Identify which cell holds the provided text, then report its (x, y) central coordinate. 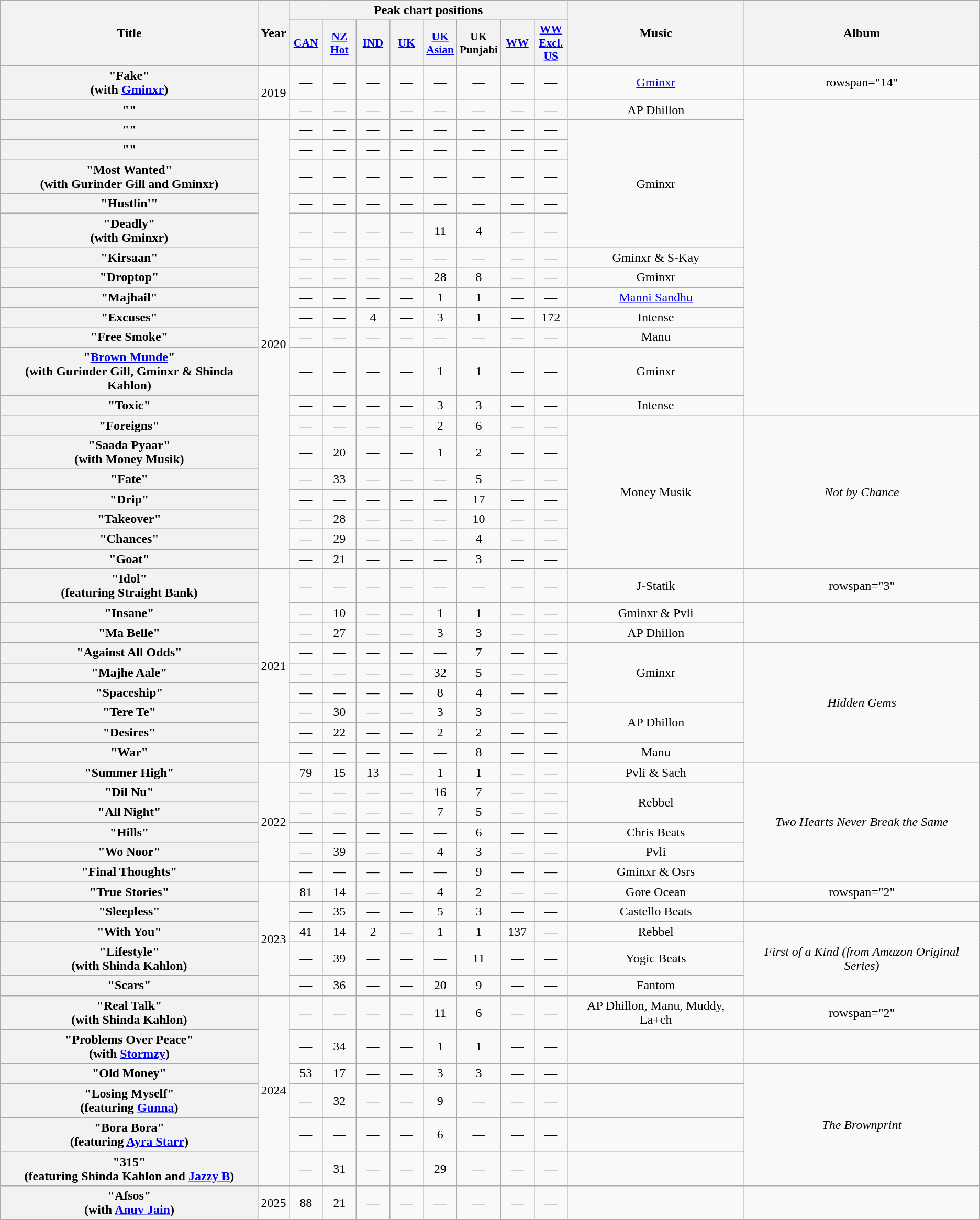
Title (129, 33)
15 (339, 772)
88 (306, 1203)
2025 (273, 1203)
"Saada Pyaar"(with Money Musik) (129, 452)
Hidden Gems (862, 702)
36 (339, 986)
"315"(featuring Shinda Kahlon and Jazzy B) (129, 1168)
"Deadly"(with Gminxr) (129, 230)
"All Night" (129, 812)
"Excuses" (129, 317)
172 (551, 317)
"Idol"(featuring Straight Bank) (129, 586)
"Free Smoke" (129, 337)
"Fate" (129, 479)
"Drip" (129, 499)
2021 (273, 666)
The Brownprint (862, 1124)
UKAsian (440, 43)
"Takeover" (129, 519)
"Insane" (129, 613)
Manni Sandhu (655, 297)
"Hustlin'" (129, 204)
IND (373, 43)
"True Stories" (129, 892)
"Dil Nu" (129, 792)
"Ma Belle" (129, 633)
"Desires" (129, 732)
Not by Chance (862, 492)
Castello Beats (655, 912)
Two Hearts Never Break the Same (862, 822)
"War" (129, 752)
"Goat" (129, 559)
"Toxic" (129, 405)
53 (306, 1073)
Gminxr & S-Kay (655, 258)
27 (339, 633)
41 (306, 932)
Chris Beats (655, 832)
rowspan="3" (862, 586)
"Tere Te" (129, 712)
J-Statik (655, 586)
2020 (273, 344)
"Droptop" (129, 277)
30 (339, 712)
Music (655, 33)
UKPunjabi (478, 43)
WW Excl. US (551, 43)
"Most Wanted"(with Gurinder Gill and Gminxr) (129, 177)
2019 (273, 92)
"Kirsaan" (129, 258)
UK (406, 43)
"Scars" (129, 986)
"Old Money" (129, 1073)
rowspan="14" (862, 83)
Pvli (655, 852)
Gore Ocean (655, 892)
"Problems Over Peace" (with Stormzy) (129, 1047)
"Fake"(with Gminxr) (129, 83)
"Real Talk" (with Shinda Kahlon) (129, 1012)
NZHot (339, 43)
"Losing Myself"(featuring Gunna) (129, 1100)
Peak chart positions (428, 10)
Gminxr & Osrs (655, 872)
35 (339, 912)
AP Dhillon, Manu, Muddy, La+ch (655, 1012)
"Foreigns" (129, 425)
"Final Thoughts" (129, 872)
"Majhe Aale" (129, 673)
"Lifestyle" (with Shinda Kahlon) (129, 959)
34 (339, 1047)
"Wo Noor" (129, 852)
33 (339, 479)
"Chances" (129, 539)
CAN (306, 43)
31 (339, 1168)
"Brown Munde"(with Gurinder Gill, Gminxr & Shinda Kahlon) (129, 371)
Gminxr & Pvli (655, 613)
13 (373, 772)
"Against All Odds" (129, 653)
"Bora Bora"(featuring Ayra Starr) (129, 1135)
Year (273, 33)
"With You" (129, 932)
79 (306, 772)
Yogic Beats (655, 959)
137 (517, 932)
"Hills" (129, 832)
WW (517, 43)
2024 (273, 1091)
Album (862, 33)
"Majhail" (129, 297)
"Sleepless" (129, 912)
2022 (273, 822)
Pvli & Sach (655, 772)
Money Musik (655, 492)
81 (306, 892)
"Summer High" (129, 772)
Fantom (655, 986)
22 (339, 732)
"Spaceship" (129, 692)
First of a Kind (from Amazon Original Series) (862, 959)
2023 (273, 939)
"Afsos" (with Anuv Jain) (129, 1203)
16 (440, 792)
